Determine the [x, y] coordinate at the center of the cell enclosing the given text.  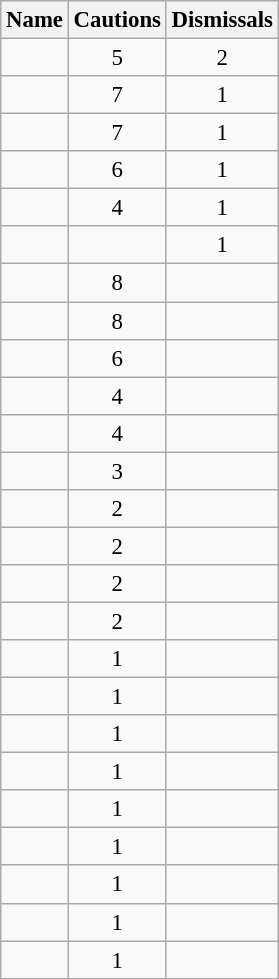
Name [35, 20]
Cautions [117, 20]
5 [117, 58]
Dismissals [222, 20]
3 [117, 471]
